Capture the cell that displays the provided text and extract its [x, y] central coordinate. 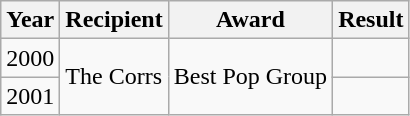
Result [371, 20]
The Corrs [114, 77]
Award [250, 20]
Recipient [114, 20]
Year [30, 20]
Best Pop Group [250, 77]
2000 [30, 58]
2001 [30, 96]
